Locate the cell with the specified text and output its (x, y) center coordinate. 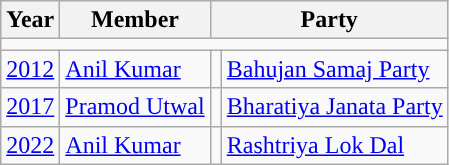
2017 (30, 107)
2012 (30, 69)
Bharatiya Janata Party (334, 107)
Bahujan Samaj Party (334, 69)
Year (30, 20)
Rashtriya Lok Dal (334, 145)
Member (135, 20)
2022 (30, 145)
Party (329, 20)
Pramod Utwal (135, 107)
